Determine the (X, Y) coordinate at the center of the cell enclosing the given text.  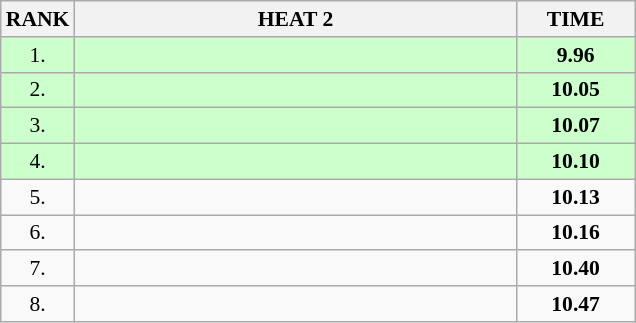
10.40 (576, 269)
TIME (576, 19)
5. (38, 197)
10.47 (576, 304)
6. (38, 233)
3. (38, 126)
2. (38, 90)
10.16 (576, 233)
10.13 (576, 197)
10.10 (576, 162)
10.07 (576, 126)
HEAT 2 (295, 19)
7. (38, 269)
1. (38, 55)
9.96 (576, 55)
8. (38, 304)
RANK (38, 19)
4. (38, 162)
10.05 (576, 90)
